Return [x, y] of the center of cell containing provided text 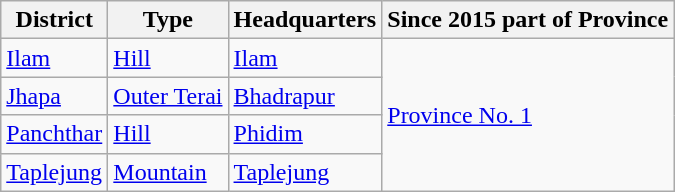
Mountain [168, 172]
Outer Terai [168, 96]
District [54, 20]
Bhadrapur [305, 96]
Type [168, 20]
Headquarters [305, 20]
Panchthar [54, 134]
Since 2015 part of Province [528, 20]
Phidim [305, 134]
Jhapa [54, 96]
Province No. 1 [528, 115]
